Scan for the cell matching the given text and deliver its (X, Y) coordinate at center. 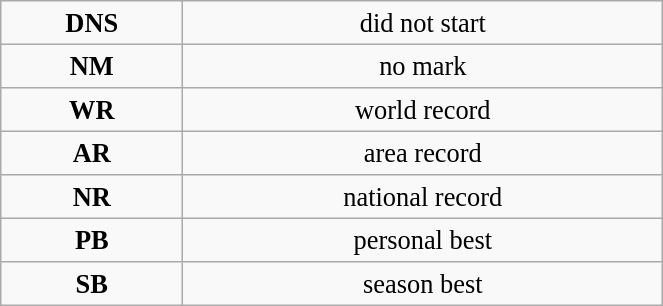
season best (423, 284)
WR (92, 109)
PB (92, 240)
NM (92, 66)
AR (92, 153)
world record (423, 109)
DNS (92, 22)
NR (92, 197)
area record (423, 153)
SB (92, 284)
no mark (423, 66)
did not start (423, 22)
personal best (423, 240)
national record (423, 197)
